Locate the cell with the specified text and output its [X, Y] center coordinate. 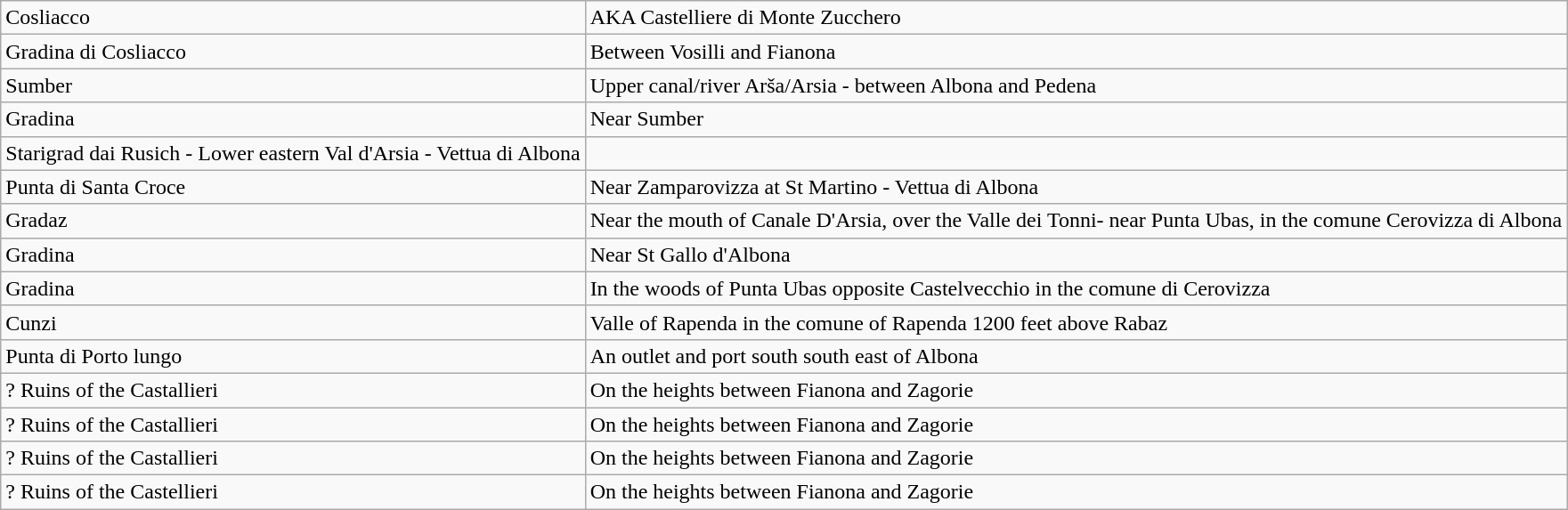
Valle of Rapenda in the comune of Rapenda 1200 feet above Rabaz [1076, 322]
Gradina di Cosliacco [293, 52]
Starigrad dai Rusich - Lower eastern Val d'Arsia - Vettua di Albona [293, 153]
Near the mouth of Canale D'Arsia, over the Valle dei Tonni- near Punta Ubas, in the comune Cerovizza di Albona [1076, 221]
? Ruins of the Castellieri [293, 492]
Cosliacco [293, 18]
Upper canal/river Arša/Arsia - between Albona and Pedena [1076, 85]
Near Zamparovizza at St Martino - Vettua di Albona [1076, 187]
Sumber [293, 85]
Near Sumber [1076, 119]
Cunzi [293, 322]
Between Vosilli and Fianona [1076, 52]
In the woods of Punta Ubas opposite Castelvecchio in the comune di Cerovizza [1076, 288]
Punta di Santa Croce [293, 187]
Punta di Porto lungo [293, 356]
Gradaz [293, 221]
AKA Castelliere di Monte Zucchero [1076, 18]
An outlet and port south south east of Albona [1076, 356]
Near St Gallo d'Albona [1076, 255]
